Return the (X, Y) coordinate for the center point of the cell that contains the specified text.  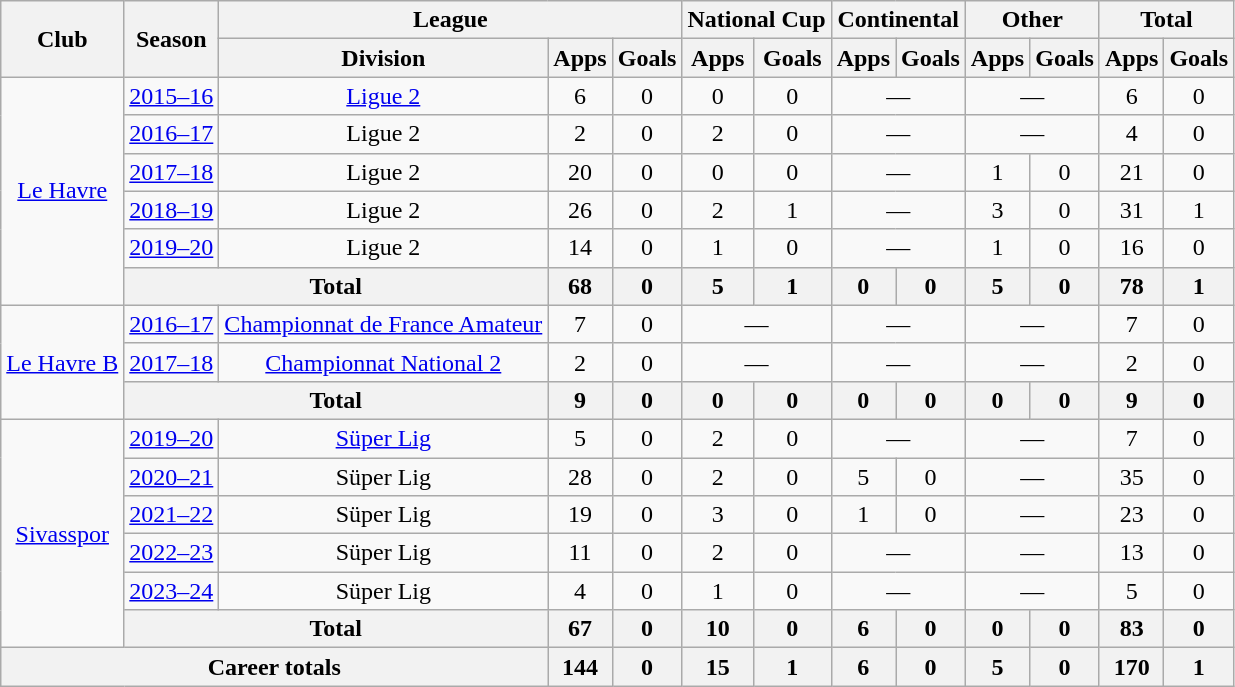
15 (718, 667)
Career totals (274, 667)
67 (580, 629)
26 (580, 210)
2021–22 (172, 515)
Other (1032, 20)
11 (580, 553)
21 (1131, 172)
28 (580, 477)
78 (1131, 286)
2023–24 (172, 591)
Le Havre (62, 191)
10 (718, 629)
20 (580, 172)
13 (1131, 553)
Championnat de France Amateur (384, 324)
Season (172, 39)
68 (580, 286)
Continental (898, 20)
Division (384, 58)
2018–19 (172, 210)
2022–23 (172, 553)
35 (1131, 477)
Sivasspor (62, 533)
31 (1131, 210)
Club (62, 39)
23 (1131, 515)
144 (580, 667)
National Cup (756, 20)
83 (1131, 629)
16 (1131, 248)
19 (580, 515)
2015–16 (172, 96)
170 (1131, 667)
Championnat National 2 (384, 362)
14 (580, 248)
2020–21 (172, 477)
Le Havre B (62, 362)
League (450, 20)
